Detect which cell encompasses the target text, then output its [x, y] center coordinate. 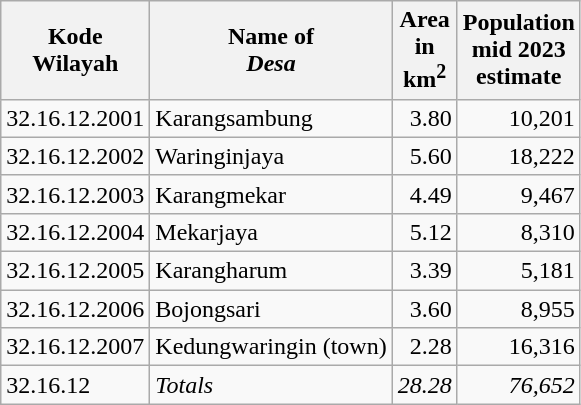
Waringinjaya [271, 156]
4.49 [424, 194]
2.28 [424, 347]
Mekarjaya [271, 232]
32.16.12 [76, 385]
28.28 [424, 385]
3.39 [424, 271]
Kedungwaringin (town) [271, 347]
76,652 [518, 385]
32.16.12.2004 [76, 232]
Populationmid 2023estimate [518, 50]
Kode Wilayah [76, 50]
5,181 [518, 271]
5.60 [424, 156]
Totals [271, 385]
3.60 [424, 309]
Name of Desa [271, 50]
10,201 [518, 118]
Bojongsari [271, 309]
18,222 [518, 156]
9,467 [518, 194]
32.16.12.2006 [76, 309]
32.16.12.2002 [76, 156]
5.12 [424, 232]
Karangharum [271, 271]
8,310 [518, 232]
16,316 [518, 347]
3.80 [424, 118]
Area in km2 [424, 50]
32.16.12.2005 [76, 271]
8,955 [518, 309]
32.16.12.2007 [76, 347]
Karangmekar [271, 194]
32.16.12.2001 [76, 118]
Karangsambung [271, 118]
32.16.12.2003 [76, 194]
